Scan for the cell matching the given text and deliver its [X, Y] coordinate at center. 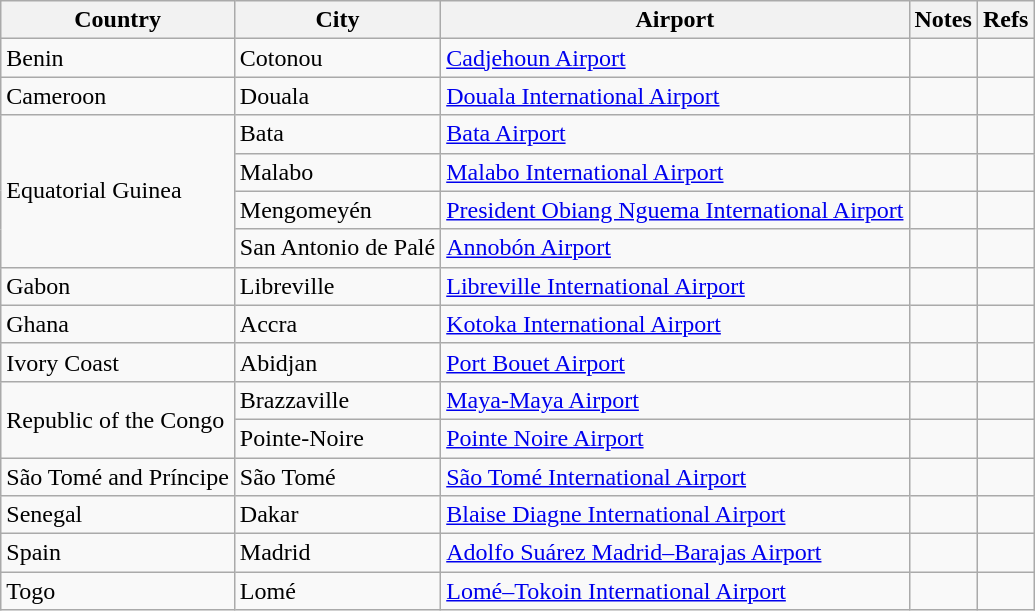
Abidjan [337, 362]
Airport [675, 20]
Libreville [337, 286]
Port Bouet Airport [675, 362]
President Obiang Nguema International Airport [675, 210]
Douala [337, 96]
Spain [118, 553]
Libreville International Airport [675, 286]
Annobón Airport [675, 248]
Bata [337, 134]
Equatorial Guinea [118, 191]
Cadjehoun Airport [675, 58]
Maya-Maya Airport [675, 400]
Dakar [337, 515]
São Tomé [337, 477]
Ivory Coast [118, 362]
Republic of the Congo [118, 419]
Mengomeyén [337, 210]
Refs [1005, 20]
Cotonou [337, 58]
Notes [943, 20]
Malabo [337, 172]
San Antonio de Palé [337, 248]
Madrid [337, 553]
Benin [118, 58]
Blaise Diagne International Airport [675, 515]
Pointe Noire Airport [675, 438]
Lomé [337, 591]
Adolfo Suárez Madrid–Barajas Airport [675, 553]
Bata Airport [675, 134]
Kotoka International Airport [675, 324]
Accra [337, 324]
City [337, 20]
Malabo International Airport [675, 172]
São Tomé International Airport [675, 477]
Douala International Airport [675, 96]
São Tomé and Príncipe [118, 477]
Cameroon [118, 96]
Pointe-Noire [337, 438]
Lomé–Tokoin International Airport [675, 591]
Togo [118, 591]
Ghana [118, 324]
Senegal [118, 515]
Brazzaville [337, 400]
Gabon [118, 286]
Country [118, 20]
